Output the [X, Y] coordinate of the center of the cell containing the given text.  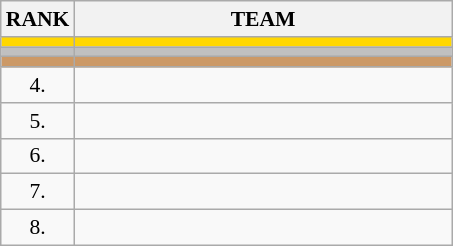
5. [38, 121]
7. [38, 192]
TEAM [262, 19]
RANK [38, 19]
4. [38, 85]
6. [38, 156]
8. [38, 228]
